Locate the cell with the specified text and output its (X, Y) center coordinate. 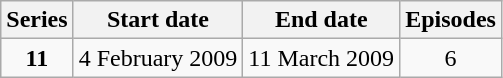
Series (37, 20)
Start date (158, 20)
6 (451, 58)
11 (37, 58)
11 March 2009 (322, 58)
Episodes (451, 20)
End date (322, 20)
4 February 2009 (158, 58)
